Find where the given text appears and provide that cell's center as (x, y) coordinate. 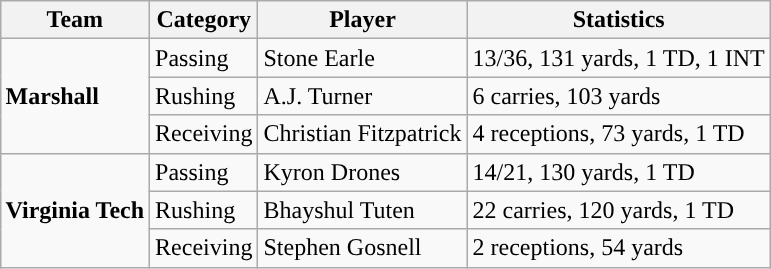
Stone Earle (362, 58)
Kyron Drones (362, 172)
A.J. Turner (362, 96)
Category (204, 20)
4 receptions, 73 yards, 1 TD (618, 134)
Bhayshul Tuten (362, 210)
Statistics (618, 20)
Stephen Gosnell (362, 248)
Marshall (75, 96)
Christian Fitzpatrick (362, 134)
Virginia Tech (75, 210)
Player (362, 20)
14/21, 130 yards, 1 TD (618, 172)
22 carries, 120 yards, 1 TD (618, 210)
2 receptions, 54 yards (618, 248)
13/36, 131 yards, 1 TD, 1 INT (618, 58)
Team (75, 20)
6 carries, 103 yards (618, 96)
